Capture the cell that displays the provided text and extract its (x, y) central coordinate. 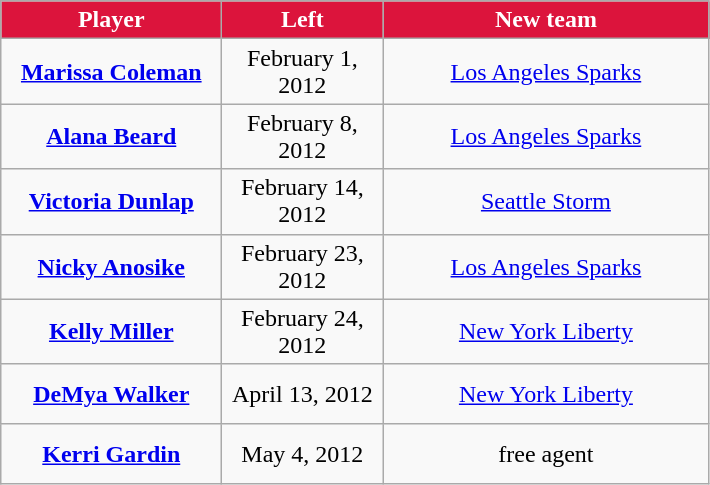
February 14, 2012 (302, 202)
February 8, 2012 (302, 136)
Marissa Coleman (112, 72)
Nicky Anosike (112, 266)
May 4, 2012 (302, 454)
February 23, 2012 (302, 266)
New team (546, 20)
DeMya Walker (112, 394)
February 1, 2012 (302, 72)
Kelly Miller (112, 332)
Player (112, 20)
Kerri Gardin (112, 454)
Victoria Dunlap (112, 202)
Seattle Storm (546, 202)
Alana Beard (112, 136)
Left (302, 20)
free agent (546, 454)
April 13, 2012 (302, 394)
February 24, 2012 (302, 332)
